Capture the cell that displays the provided text and extract its (X, Y) central coordinate. 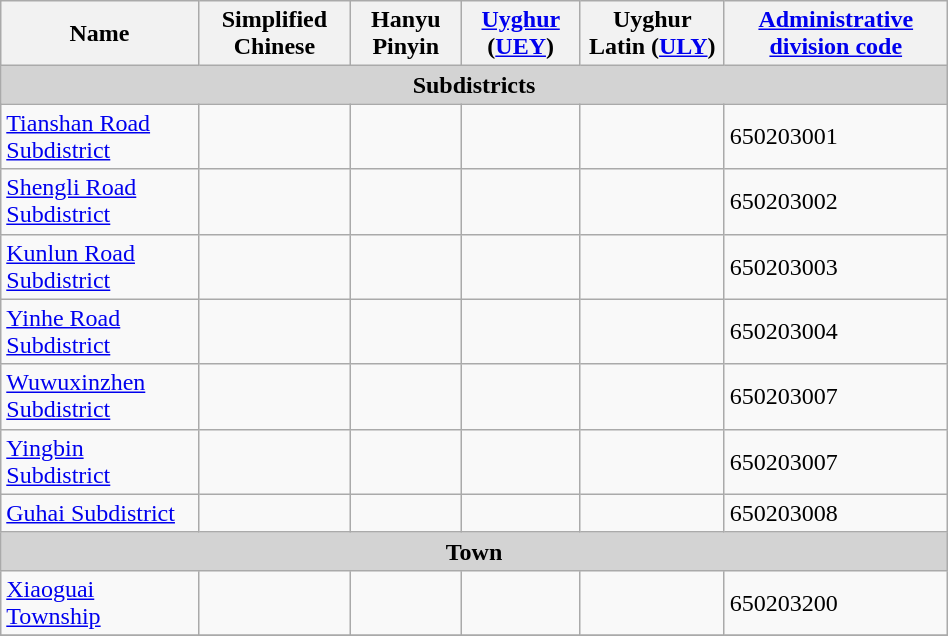
650203008 (836, 513)
Yingbin Subdistrict (100, 462)
Simplified Chinese (274, 34)
Tianshan Road Subdistrict (100, 136)
Guhai Subdistrict (100, 513)
Shengli Road Subdistrict (100, 202)
Name (100, 34)
650203001 (836, 136)
Hanyu Pinyin (406, 34)
Xiaoguai Township (100, 602)
650203004 (836, 332)
Yinhe Road Subdistrict (100, 332)
650203002 (836, 202)
Town (474, 551)
Administrative division code (836, 34)
Wuwuxinzhen Subdistrict (100, 396)
Uyghur (UEY) (520, 34)
Subdistricts (474, 85)
Uyghur Latin (ULY) (652, 34)
650203200 (836, 602)
650203003 (836, 266)
Kunlun Road Subdistrict (100, 266)
